Find where the given text appears and provide that cell's center as [x, y] coordinate. 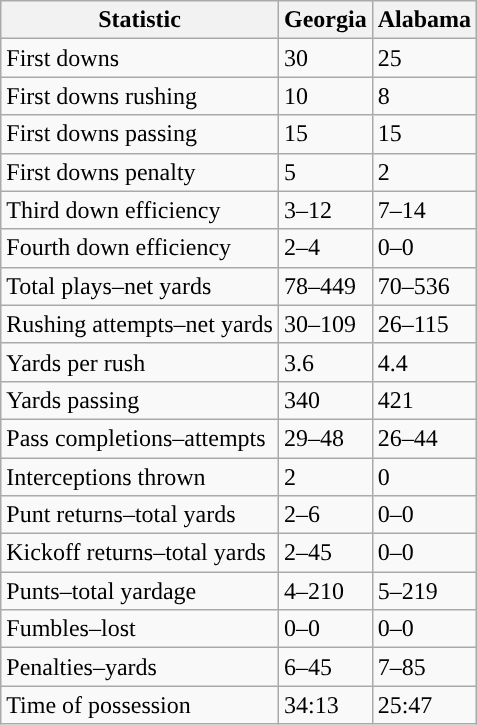
78–449 [325, 286]
25 [424, 58]
5–219 [424, 591]
Penalties–yards [140, 667]
3–12 [325, 210]
First downs [140, 58]
6–45 [325, 667]
First downs passing [140, 134]
2–6 [325, 515]
10 [325, 96]
Third down efficiency [140, 210]
Rushing attempts–net yards [140, 324]
4–210 [325, 591]
340 [325, 400]
7–85 [424, 667]
2–45 [325, 553]
8 [424, 96]
30 [325, 58]
Punts–total yardage [140, 591]
3.6 [325, 362]
34:13 [325, 705]
Yards passing [140, 400]
29–48 [325, 438]
Pass completions–attempts [140, 438]
Fourth down efficiency [140, 248]
421 [424, 400]
First downs penalty [140, 172]
Georgia [325, 20]
Total plays–net yards [140, 286]
26–44 [424, 438]
25:47 [424, 705]
4.4 [424, 362]
Interceptions thrown [140, 477]
First downs rushing [140, 96]
26–115 [424, 324]
30–109 [325, 324]
Punt returns–total yards [140, 515]
Time of possession [140, 705]
7–14 [424, 210]
Fumbles–lost [140, 629]
2–4 [325, 248]
70–536 [424, 286]
Yards per rush [140, 362]
0 [424, 477]
Kickoff returns–total yards [140, 553]
Statistic [140, 20]
Alabama [424, 20]
5 [325, 172]
